Pinpoint the cell where the given text exists, returning its [x, y] midpoint coordinate. 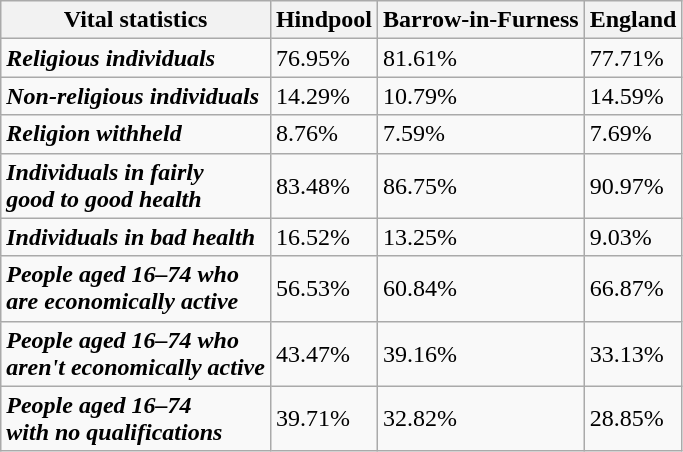
Hindpool [324, 20]
7.69% [633, 134]
14.59% [633, 96]
90.97% [633, 186]
13.25% [482, 237]
16.52% [324, 237]
60.84% [482, 288]
People aged 16–74with no qualifications [136, 418]
Individuals in fairlygood to good health [136, 186]
England [633, 20]
56.53% [324, 288]
Vital statistics [136, 20]
77.71% [633, 58]
Religion withheld [136, 134]
33.13% [633, 354]
Barrow-in-Furness [482, 20]
76.95% [324, 58]
People aged 16–74 whoaren't economically active [136, 354]
Religious individuals [136, 58]
66.87% [633, 288]
People aged 16–74 whoare economically active [136, 288]
8.76% [324, 134]
Individuals in bad health [136, 237]
86.75% [482, 186]
10.79% [482, 96]
7.59% [482, 134]
83.48% [324, 186]
9.03% [633, 237]
14.29% [324, 96]
81.61% [482, 58]
28.85% [633, 418]
Non-religious individuals [136, 96]
32.82% [482, 418]
39.16% [482, 354]
39.71% [324, 418]
43.47% [324, 354]
